Search for the cell housing the specified text and yield its (X, Y) center coordinate. 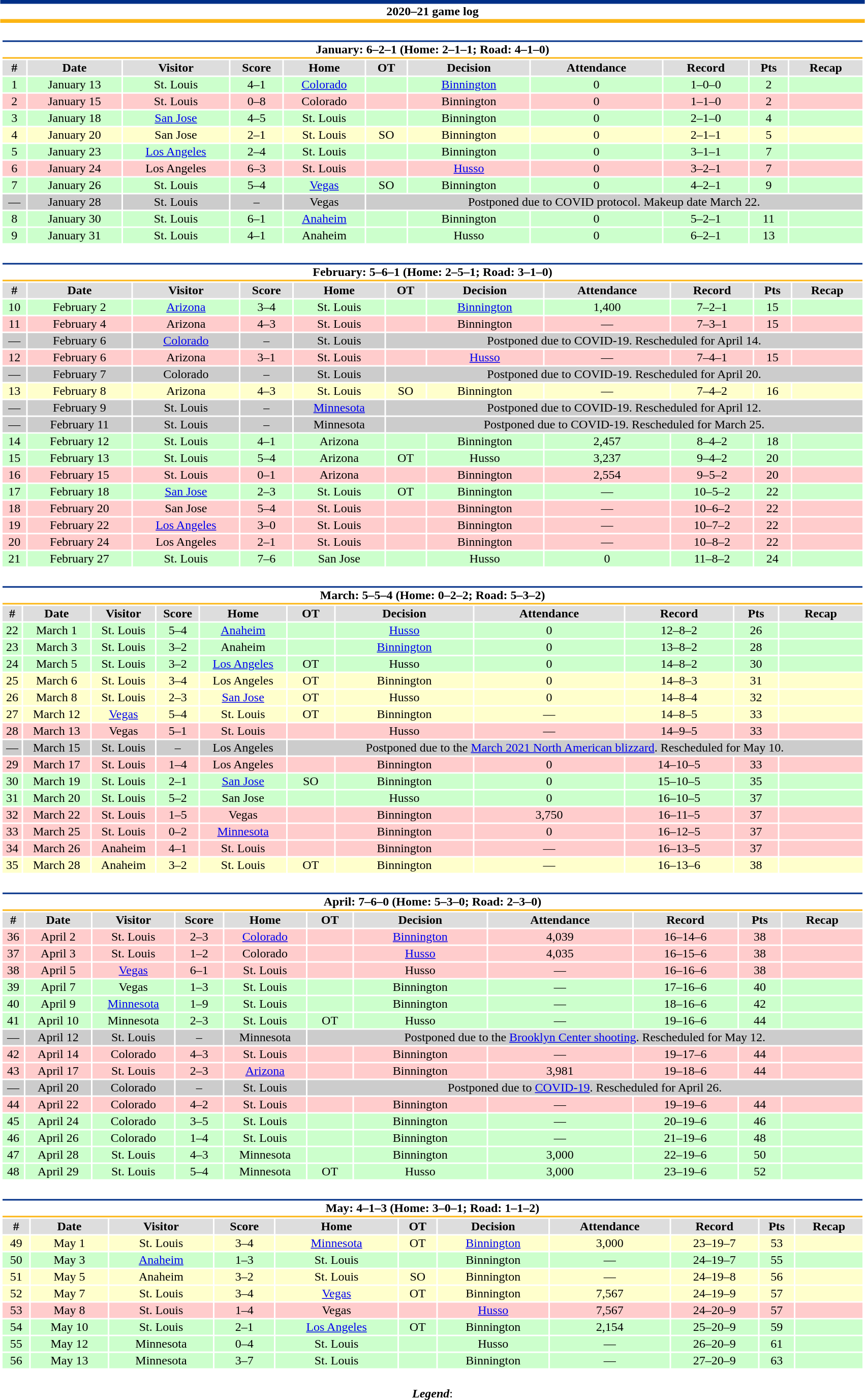
April: 7–6–0 (Home: 5–3–0; Road: 2–3–0) (432, 901)
January 13 (74, 85)
45 (13, 1122)
February 2 (79, 307)
16–14–6 (685, 937)
Postponed due to the March 2021 North American blizzard. Rescheduled for May 10. (574, 748)
April 5 (58, 970)
1,400 (607, 307)
May 8 (69, 1311)
2020–21 game log (432, 11)
14–8–2 (679, 664)
3–1–1 (705, 152)
7–4–2 (712, 391)
February 7 (79, 375)
2,554 (607, 475)
January 28 (74, 202)
17–16–6 (685, 987)
February 20 (79, 509)
24–20–9 (715, 1311)
5–2–1 (705, 219)
April 12 (58, 1037)
2–1–0 (705, 118)
10–6–2 (712, 509)
1–0–0 (705, 85)
49 (16, 1243)
21 (14, 558)
7–4–1 (712, 357)
March 8 (56, 698)
20–19–6 (685, 1122)
2–1–1 (705, 135)
16–12–5 (679, 832)
February 24 (79, 542)
7–3–1 (712, 324)
8–4–2 (712, 442)
0–4 (244, 1344)
14–10–5 (679, 765)
Postponed due to COVID-19. Rescheduled for April 14. (624, 341)
51 (16, 1277)
January 30 (74, 219)
April 22 (58, 1104)
February: 5–6–1 (Home: 2–5–1; Road: 3–1–0) (432, 272)
February 8 (79, 391)
4–2–1 (705, 185)
3 (14, 118)
14 (14, 442)
19–19–6 (685, 1104)
23–19–6 (685, 1171)
2,154 (610, 1327)
17 (14, 491)
February 12 (79, 442)
43 (13, 1071)
March 15 (56, 748)
January: 6–2–1 (Home: 2–1–1; Road: 4–1–0) (432, 50)
2–4 (257, 152)
10–8–2 (712, 542)
May 13 (69, 1360)
27–20–9 (715, 1360)
March 12 (56, 714)
10 (14, 307)
March 26 (56, 848)
21–19–6 (685, 1138)
59 (777, 1327)
Postponed due to COVID-19. Rescheduled for April 20. (624, 375)
February 9 (79, 408)
0–2 (177, 832)
3,237 (607, 458)
February 13 (79, 458)
Postponed due to COVID-19. Rescheduled for March 25. (624, 424)
16–13–6 (679, 865)
25 (12, 680)
January 15 (74, 101)
4,035 (560, 954)
18–16–6 (685, 1004)
54 (16, 1327)
3,750 (549, 815)
February 15 (79, 475)
16–13–5 (679, 848)
6–3 (257, 168)
May: 4–1–3 (Home: 3–0–1; Road: 1–1–2) (432, 1208)
16–15–6 (685, 954)
16–16–6 (685, 970)
19 (14, 525)
April 24 (58, 1122)
April 26 (58, 1138)
January 31 (74, 235)
May 1 (69, 1243)
1–9 (199, 1004)
14–8–5 (679, 714)
25–20–9 (715, 1327)
March 6 (56, 680)
March 19 (56, 781)
March 3 (56, 647)
47 (13, 1155)
23 (12, 647)
May 7 (69, 1293)
Postponed due to COVID-19. Rescheduled for April 26. (585, 1088)
3–2–1 (705, 168)
3–7 (244, 1360)
May 12 (69, 1344)
April 28 (58, 1155)
January 18 (74, 118)
January 24 (74, 168)
16–10–5 (679, 798)
19–18–6 (685, 1071)
34 (12, 848)
February 18 (79, 491)
April 9 (58, 1004)
39 (13, 987)
27 (12, 714)
1 (14, 85)
April 17 (58, 1071)
15–10–5 (679, 781)
4–5 (257, 118)
February 11 (79, 424)
January 23 (74, 152)
1–5 (177, 815)
14–9–5 (679, 731)
12–8–2 (679, 631)
May 3 (69, 1260)
6–2–1 (705, 235)
April 14 (58, 1054)
March 13 (56, 731)
26–20–9 (715, 1344)
Postponed due to the Brooklyn Center shooting. Rescheduled for May 12. (585, 1037)
January 26 (74, 185)
March 25 (56, 832)
3,981 (560, 1071)
March 22 (56, 815)
April 29 (58, 1171)
April 3 (58, 954)
9–5–2 (712, 475)
22–19–6 (685, 1155)
10–7–2 (712, 525)
April 2 (58, 937)
February 4 (79, 324)
Postponed due to COVID-19. Rescheduled for April 12. (624, 408)
19–17–6 (685, 1054)
41 (13, 1021)
36 (13, 937)
0–1 (266, 475)
March 28 (56, 865)
7–6 (266, 558)
23–19–7 (715, 1243)
14–8–3 (679, 680)
12 (14, 357)
March: 5–5–4 (Home: 0–2–2; Road: 5–3–2) (432, 596)
11–8–2 (712, 558)
0–8 (257, 101)
March 1 (56, 631)
24–19–7 (715, 1260)
5–1 (177, 731)
May 5 (69, 1277)
4–2 (199, 1104)
Postponed due to COVID protocol. Makeup date March 22. (614, 202)
1–1–0 (705, 101)
19–16–6 (685, 1021)
29 (12, 765)
24–19–8 (715, 1277)
April 7 (58, 987)
March 5 (56, 664)
10–5–2 (712, 491)
April 20 (58, 1088)
14–8–4 (679, 698)
8 (14, 219)
February 27 (79, 558)
3–0 (266, 525)
March 17 (56, 765)
April 10 (58, 1021)
3–5 (199, 1122)
7–2–1 (712, 307)
61 (777, 1344)
5–2 (177, 798)
13–8–2 (679, 647)
February 22 (79, 525)
2,457 (607, 442)
16–11–5 (679, 815)
6 (14, 168)
63 (777, 1360)
1–2 (199, 954)
4,039 (560, 937)
May 10 (69, 1327)
3–1 (266, 357)
March 20 (56, 798)
24–19–9 (715, 1293)
January 20 (74, 135)
9–4–2 (712, 458)
